Identify which cell holds the provided text, then report its (x, y) central coordinate. 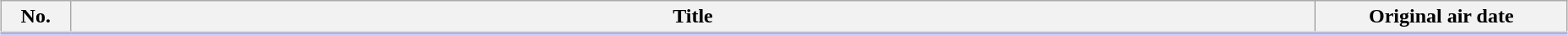
Original air date (1441, 17)
Title (693, 17)
No. (35, 17)
